Output the (x, y) coordinate of the center of the cell containing the given text.  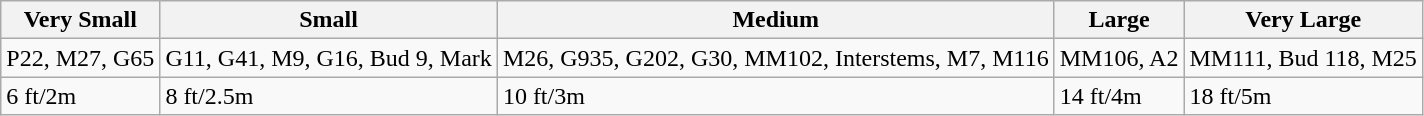
Very Large (1303, 20)
10 ft/3m (776, 96)
MM111, Bud 118, M25 (1303, 58)
P22, M27, G65 (80, 58)
G11, G41, M9, G16, Bud 9, Mark (329, 58)
Small (329, 20)
Large (1119, 20)
14 ft/4m (1119, 96)
Very Small (80, 20)
MM106, A2 (1119, 58)
18 ft/5m (1303, 96)
8 ft/2.5m (329, 96)
Medium (776, 20)
6 ft/2m (80, 96)
M26, G935, G202, G30, MM102, Interstems, M7, M116 (776, 58)
